Scan for the cell matching the given text and deliver its [x, y] coordinate at center. 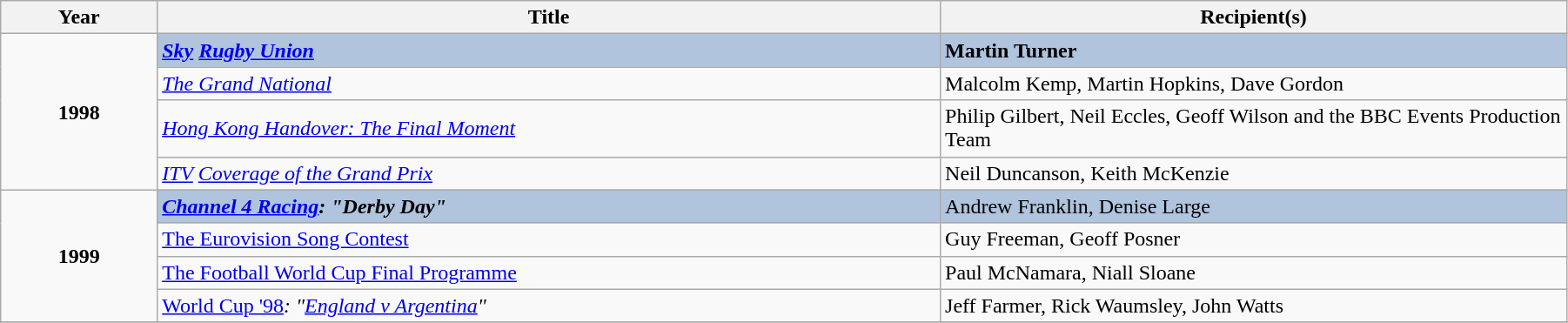
ITV Coverage of the Grand Prix [549, 173]
Martin Turner [1254, 50]
Jeff Farmer, Rick Waumsley, John Watts [1254, 306]
The Eurovision Song Contest [549, 239]
Andrew Franklin, Denise Large [1254, 206]
Malcolm Kemp, Martin Hopkins, Dave Gordon [1254, 84]
Philip Gilbert, Neil Eccles, Geoff Wilson and the BBC Events Production Team [1254, 129]
Channel 4 Racing: "Derby Day" [549, 206]
Paul McNamara, Niall Sloane [1254, 273]
Title [549, 17]
The Grand National [549, 84]
1999 [79, 256]
World Cup '98: "England v Argentina" [549, 306]
Sky Rugby Union [549, 50]
Hong Kong Handover: The Final Moment [549, 129]
Guy Freeman, Geoff Posner [1254, 239]
The Football World Cup Final Programme [549, 273]
Neil Duncanson, Keith McKenzie [1254, 173]
Year [79, 17]
1998 [79, 111]
Recipient(s) [1254, 17]
